Determine the [X, Y] coordinate at the center of the cell enclosing the given text.  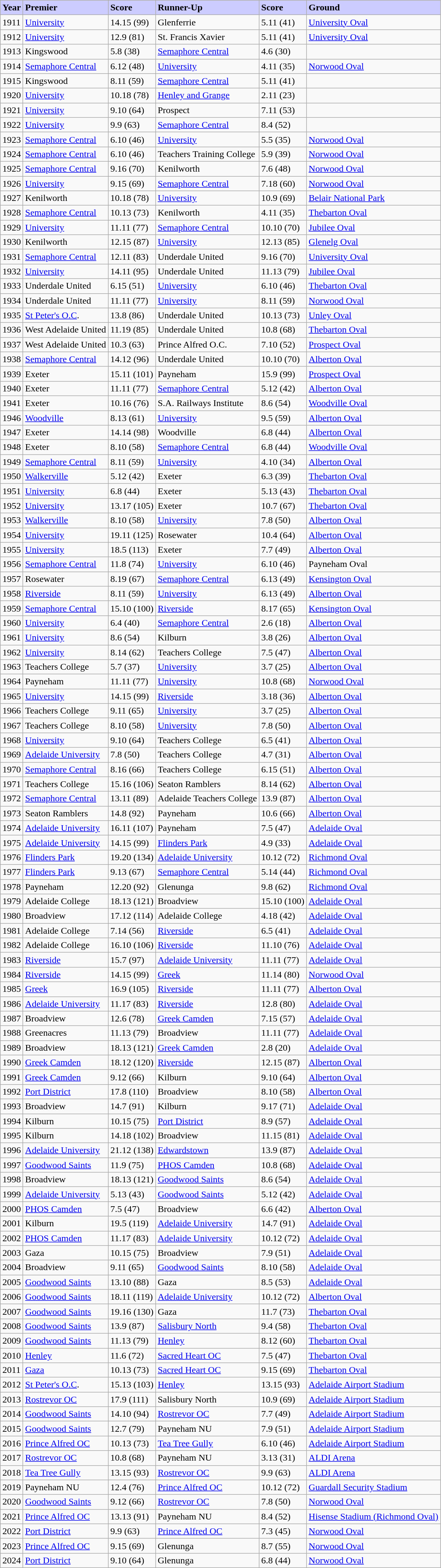
1962 [12, 652]
1985 [12, 989]
1976 [12, 857]
11.14 (80) [283, 975]
19.5 (119) [132, 1224]
Adelaide Teachers College [207, 799]
1951 [12, 491]
1927 [12, 198]
Year [12, 8]
S.A. Railways Institute [207, 403]
1981 [12, 931]
12.8 (80) [283, 1004]
1989 [12, 1048]
11.7 (73) [283, 1311]
17.12 (114) [132, 916]
1993 [12, 1106]
1965 [12, 696]
12.20 (92) [132, 886]
10.3 (63) [132, 344]
1994 [12, 1121]
1969 [12, 755]
1924 [12, 154]
1912 [12, 37]
2002 [12, 1238]
8.12 (60) [283, 1341]
12.6 (78) [132, 1018]
1988 [12, 1033]
10.7 (67) [283, 506]
1998 [12, 1180]
6.12 (48) [132, 66]
13.11 (89) [132, 799]
2019 [12, 1487]
14.18 (102) [132, 1136]
1975 [12, 843]
Guardall Security Stadium [374, 1487]
7.15 (57) [283, 1018]
1955 [12, 550]
5.8 (38) [132, 52]
Premier [65, 8]
9.17 (71) [283, 1106]
1980 [12, 916]
8.7 (55) [283, 1546]
2003 [12, 1253]
Runner-Up [207, 8]
1956 [12, 564]
1954 [12, 535]
7.14 (56) [132, 931]
St. Francis Xavier [207, 37]
5.14 (44) [283, 872]
1946 [12, 418]
3.8 (26) [283, 637]
1953 [12, 520]
Hisense Stadium (Richmond Oval) [374, 1516]
2007 [12, 1311]
1915 [12, 81]
4.18 (42) [283, 916]
2013 [12, 1399]
3.18 (36) [283, 696]
Prospect [207, 110]
18.5 (113) [132, 550]
14.8 (92) [132, 813]
Prince Alfred O.C. [207, 344]
1928 [12, 213]
1952 [12, 506]
14.11 (95) [132, 271]
3.13 (31) [283, 1458]
1973 [12, 813]
11.10 (76) [283, 945]
1991 [12, 1077]
1970 [12, 769]
1964 [12, 682]
13.17 (105) [132, 506]
Ground [374, 8]
1921 [12, 110]
1922 [12, 125]
2012 [12, 1385]
1947 [12, 433]
1925 [12, 169]
1936 [12, 330]
9.13 (67) [132, 872]
21.12 (138) [132, 1150]
1967 [12, 725]
9.4 (58) [283, 1326]
Glenelg Oval [374, 242]
1961 [12, 637]
12.4 (76) [132, 1487]
18.11 (119) [132, 1297]
1978 [12, 886]
1999 [12, 1194]
1929 [12, 227]
7.11 (53) [283, 110]
1959 [12, 608]
2001 [12, 1224]
1948 [12, 447]
15.9 (99) [283, 374]
1974 [12, 828]
2017 [12, 1458]
1966 [12, 711]
Glenferrie [207, 22]
1995 [12, 1136]
2023 [12, 1546]
1920 [12, 95]
Teachers Training College [207, 154]
1972 [12, 799]
10.6 (66) [283, 813]
8.5 (53) [283, 1282]
Henley and Grange [207, 95]
7.18 (60) [283, 184]
12.7 (79) [132, 1429]
14.14 (98) [132, 433]
2010 [12, 1355]
1926 [12, 184]
1977 [12, 872]
7.6 (48) [283, 169]
Greenacres [65, 1033]
1932 [12, 271]
1923 [12, 139]
1957 [12, 579]
9.5 (59) [283, 418]
2016 [12, 1443]
4.10 (34) [283, 462]
1937 [12, 344]
15.7 (97) [132, 960]
11.15 (81) [283, 1136]
11.6 (72) [132, 1355]
1949 [12, 462]
1984 [12, 975]
7.10 (52) [283, 344]
2.11 (23) [283, 95]
9.8 (62) [283, 886]
16.9 (105) [132, 989]
1996 [12, 1150]
1968 [12, 740]
1971 [12, 784]
19.16 (130) [132, 1311]
Belair National Park [374, 198]
8.13 (61) [132, 418]
1960 [12, 623]
1939 [12, 374]
5.9 (39) [283, 154]
18.12 (120) [132, 1062]
2024 [12, 1560]
1979 [12, 901]
6.4 (40) [132, 623]
12.13 (85) [283, 242]
2.8 (20) [283, 1048]
13.8 (86) [132, 315]
4.6 (30) [283, 52]
5.5 (35) [283, 139]
1930 [12, 242]
11.19 (85) [132, 330]
2004 [12, 1267]
16.10 (106) [132, 945]
1933 [12, 286]
8.16 (66) [132, 769]
15.11 (101) [132, 374]
2022 [12, 1531]
Edwardstown [207, 1150]
1992 [12, 1092]
2008 [12, 1326]
1950 [12, 476]
2009 [12, 1341]
14.12 (96) [132, 359]
10.4 (64) [283, 535]
15.13 (103) [132, 1385]
2005 [12, 1282]
2018 [12, 1473]
10.16 (76) [132, 403]
1938 [12, 359]
1963 [12, 667]
11.8 (74) [132, 564]
Payneham Oval [374, 564]
12.9 (81) [132, 37]
17.9 (111) [132, 1399]
1986 [12, 1004]
1997 [12, 1165]
2006 [12, 1297]
4.9 (33) [283, 843]
6.6 (42) [283, 1209]
7.3 (45) [283, 1531]
14.10 (94) [132, 1414]
4.7 (31) [283, 755]
19.20 (134) [132, 857]
1987 [12, 1018]
12.11 (83) [132, 257]
6.3 (39) [283, 476]
2021 [12, 1516]
Unley Oval [374, 315]
16.11 (107) [132, 828]
13.10 (88) [132, 1282]
11.9 (75) [132, 1165]
2000 [12, 1209]
1935 [12, 315]
2014 [12, 1414]
8.19 (67) [132, 579]
1934 [12, 301]
17.8 (110) [132, 1092]
2015 [12, 1429]
1911 [12, 22]
1982 [12, 945]
1983 [12, 960]
1931 [12, 257]
5.7 (37) [132, 667]
15.16 (106) [132, 784]
2020 [12, 1502]
1914 [12, 66]
8.9 (57) [283, 1121]
1941 [12, 403]
19.11 (125) [132, 535]
2011 [12, 1370]
8.17 (65) [283, 608]
2.6 (18) [283, 623]
1958 [12, 593]
1913 [12, 52]
1990 [12, 1062]
1940 [12, 388]
13.13 (91) [132, 1516]
